Search for the cell housing the specified text and yield its (x, y) center coordinate. 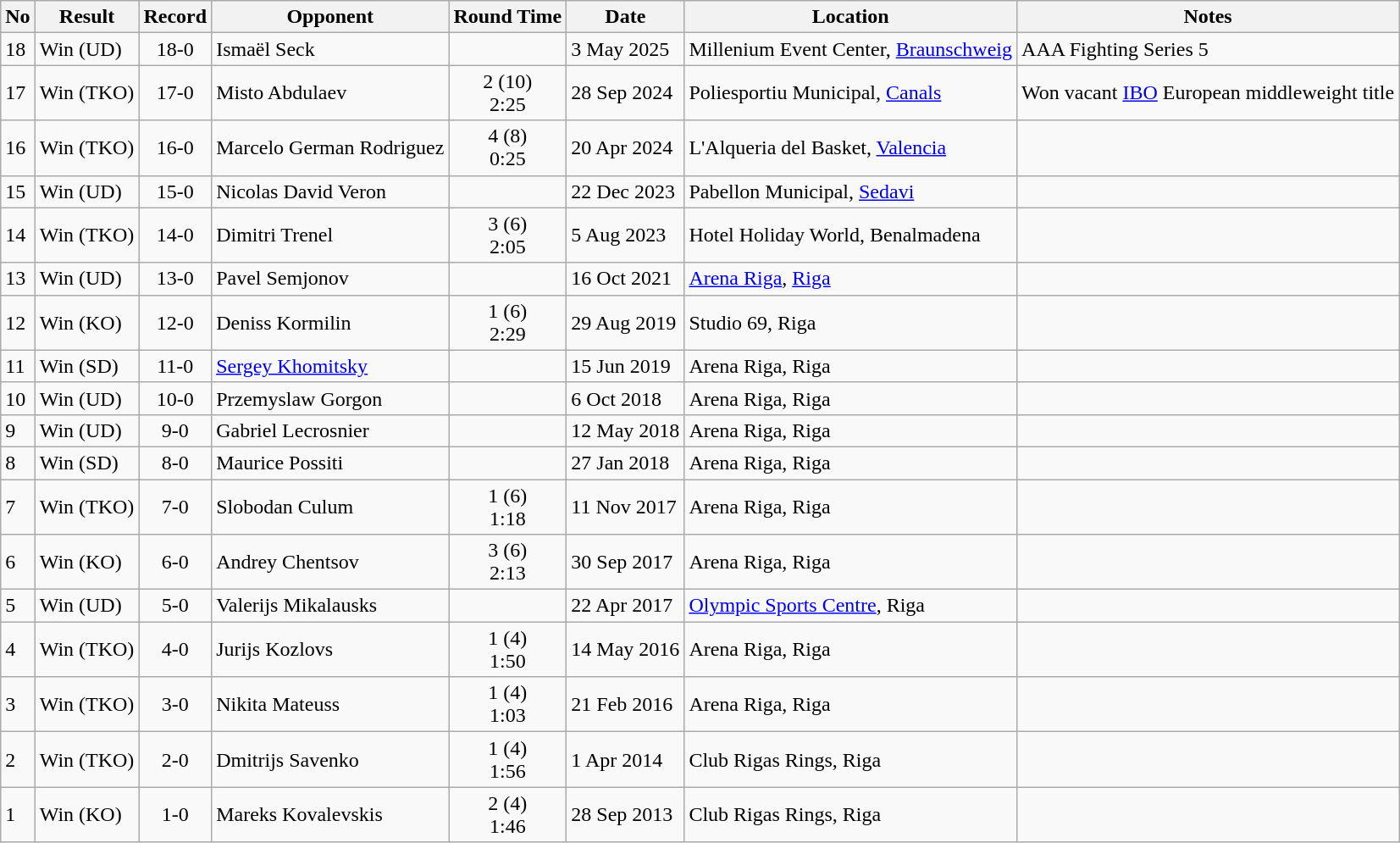
Nicolas David Veron (330, 191)
Dmitrijs Savenko (330, 759)
17 (18, 93)
3 (18, 705)
1 (6)1:18 (508, 507)
8 (18, 463)
22 Dec 2023 (625, 191)
Olympic Sports Centre, Riga (850, 606)
Hotel Holiday World, Benalmadena (850, 236)
Deniss Kormilin (330, 322)
28 Sep 2024 (625, 93)
15 (18, 191)
Studio 69, Riga (850, 322)
Pabellon Municipal, Sedavi (850, 191)
10 (18, 398)
18-0 (175, 49)
15 Jun 2019 (625, 366)
Maurice Possiti (330, 463)
Poliesportiu Municipal, Canals (850, 93)
2-0 (175, 759)
30 Sep 2017 (625, 563)
L'Alqueria del Basket, Valencia (850, 147)
14-0 (175, 236)
Round Time (508, 17)
Date (625, 17)
6 (18, 563)
6-0 (175, 563)
27 Jan 2018 (625, 463)
4-0 (175, 649)
1 Apr 2014 (625, 759)
9-0 (175, 430)
Marcelo German Rodriguez (330, 147)
Dimitri Trenel (330, 236)
Jurijs Kozlovs (330, 649)
5 Aug 2023 (625, 236)
Won vacant IBO European middleweight title (1208, 93)
21 Feb 2016 (625, 705)
Valerijs Mikalausks (330, 606)
Slobodan Culum (330, 507)
29 Aug 2019 (625, 322)
2 (18, 759)
10-0 (175, 398)
Andrey Chentsov (330, 563)
1 (4)1:03 (508, 705)
20 Apr 2024 (625, 147)
14 May 2016 (625, 649)
12 (18, 322)
Pavel Semjonov (330, 279)
Mareks Kovalevskis (330, 815)
Location (850, 17)
1 (4)1:56 (508, 759)
3-0 (175, 705)
Misto Abdulaev (330, 93)
Record (175, 17)
No (18, 17)
17-0 (175, 93)
3 (6)2:05 (508, 236)
13-0 (175, 279)
11-0 (175, 366)
2 (4)1:46 (508, 815)
Gabriel Lecrosnier (330, 430)
Millenium Event Center, Braunschweig (850, 49)
Sergey Khomitsky (330, 366)
16 (18, 147)
8-0 (175, 463)
12-0 (175, 322)
Przemyslaw Gorgon (330, 398)
12 May 2018 (625, 430)
16 Oct 2021 (625, 279)
Ismaël Seck (330, 49)
AAA Fighting Series 5 (1208, 49)
3 (6)2:13 (508, 563)
2 (10)2:25 (508, 93)
1-0 (175, 815)
11 (18, 366)
1 (6)2:29 (508, 322)
3 May 2025 (625, 49)
16-0 (175, 147)
Nikita Mateuss (330, 705)
7-0 (175, 507)
28 Sep 2013 (625, 815)
1 (18, 815)
1 (4)1:50 (508, 649)
5-0 (175, 606)
Notes (1208, 17)
18 (18, 49)
13 (18, 279)
6 Oct 2018 (625, 398)
14 (18, 236)
11 Nov 2017 (625, 507)
5 (18, 606)
9 (18, 430)
4 (18, 649)
Result (86, 17)
7 (18, 507)
4 (8)0:25 (508, 147)
Opponent (330, 17)
22 Apr 2017 (625, 606)
15-0 (175, 191)
